Find where the given text appears and provide that cell's center as (x, y) coordinate. 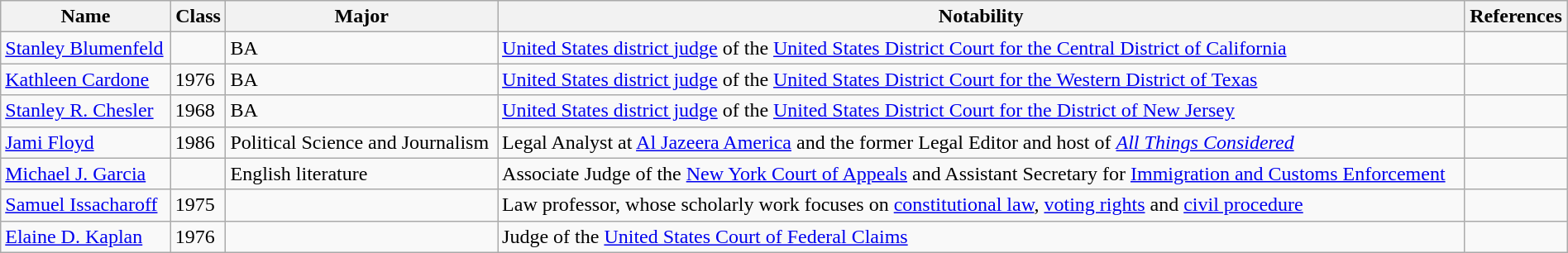
Notability (981, 17)
Michael J. Garcia (86, 174)
Judge of the United States Court of Federal Claims (981, 236)
1968 (198, 111)
Class (198, 17)
Kathleen Cardone (86, 79)
Law professor, whose scholarly work focuses on constitutional law, voting rights and civil procedure (981, 205)
Associate Judge of the New York Court of Appeals and Assistant Secretary for Immigration and Customs Enforcement (981, 174)
English literature (362, 174)
Stanley Blumenfeld (86, 48)
Samuel Issacharoff (86, 205)
Stanley R. Chesler (86, 111)
Major (362, 17)
Jami Floyd (86, 142)
1975 (198, 205)
Political Science and Journalism (362, 142)
Name (86, 17)
United States district judge of the United States District Court for the Western District of Texas (981, 79)
References (1516, 17)
Legal Analyst at Al Jazeera America and the former Legal Editor and host of All Things Considered (981, 142)
1986 (198, 142)
United States district judge of the United States District Court for the Central District of California (981, 48)
United States district judge of the United States District Court for the District of New Jersey (981, 111)
Elaine D. Kaplan (86, 236)
